Pinpoint the cell where the given text exists, returning its [X, Y] midpoint coordinate. 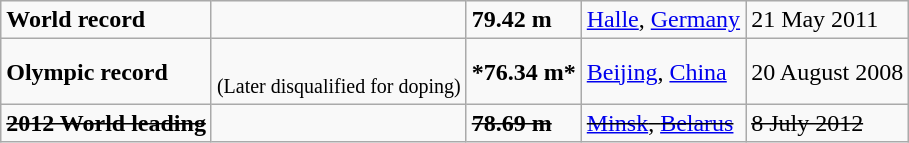
Halle, Germany [663, 20]
2012 World leading [106, 123]
(Later disqualified for doping) [338, 72]
Olympic record [106, 72]
79.42 m [524, 20]
8 July 2012 [828, 123]
21 May 2011 [828, 20]
World record [106, 20]
Beijing, China [663, 72]
78.69 m [524, 123]
Minsk, Belarus [663, 123]
*76.34 m* [524, 72]
20 August 2008 [828, 72]
